Locate the cell with the specified text and output its [x, y] center coordinate. 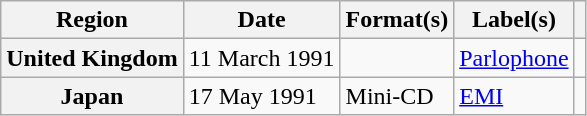
Format(s) [397, 20]
Japan [92, 96]
11 March 1991 [262, 58]
Mini-CD [397, 96]
EMI [514, 96]
17 May 1991 [262, 96]
Parlophone [514, 58]
United Kingdom [92, 58]
Region [92, 20]
Label(s) [514, 20]
Date [262, 20]
